Detect which cell encompasses the target text, then output its (x, y) center coordinate. 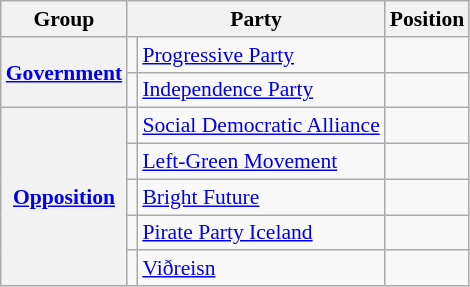
Social Democratic Alliance (260, 126)
Government (64, 72)
Opposition (64, 197)
Group (64, 19)
Party (256, 19)
Viðreisn (260, 269)
Pirate Party Iceland (260, 233)
Position (427, 19)
Bright Future (260, 197)
Independence Party (260, 90)
Progressive Party (260, 55)
Left-Green Movement (260, 162)
